Return (X, Y) of the center of cell containing provided text 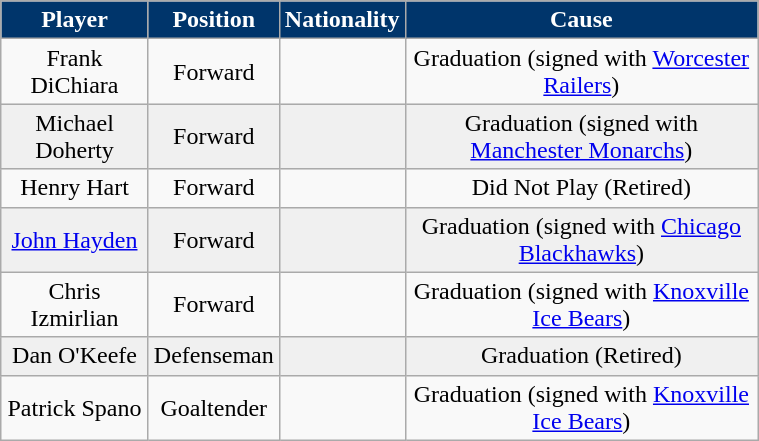
Player (75, 20)
Position (214, 20)
Graduation (Retired) (582, 356)
Patrick Spano (75, 408)
John Hayden (75, 240)
Graduation (signed with Worcester Railers) (582, 72)
Michael Doherty (75, 136)
Chris Izmirlian (75, 304)
Graduation (signed with Chicago Blackhawks) (582, 240)
Dan O'Keefe (75, 356)
Cause (582, 20)
Defenseman (214, 356)
Graduation (signed with Manchester Monarchs) (582, 136)
Nationality (342, 20)
Goaltender (214, 408)
Frank DiChiara (75, 72)
Henry Hart (75, 188)
Did Not Play (Retired) (582, 188)
